Detect which cell encompasses the target text, then output its (x, y) center coordinate. 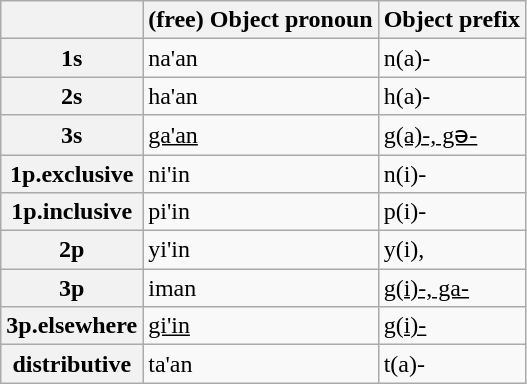
y(i), (452, 250)
gi'in (260, 326)
1s (72, 58)
n(a)- (452, 58)
h(a)- (452, 96)
3s (72, 135)
na'an (260, 58)
1p.exclusive (72, 173)
distributive (72, 364)
2s (72, 96)
1p.inclusive (72, 212)
Object prefix (452, 20)
g(i)-, ga- (452, 288)
pi'in (260, 212)
ha'an (260, 96)
ta'an (260, 364)
p(i)- (452, 212)
yi'in (260, 250)
t(a)- (452, 364)
g(i)- (452, 326)
iman (260, 288)
ga'an (260, 135)
3p.elsewhere (72, 326)
ni'in (260, 173)
3p (72, 288)
g(a)-, gə- (452, 135)
2p (72, 250)
(free) Object pronoun (260, 20)
n(i)- (452, 173)
